Capture the cell that displays the provided text and extract its [x, y] central coordinate. 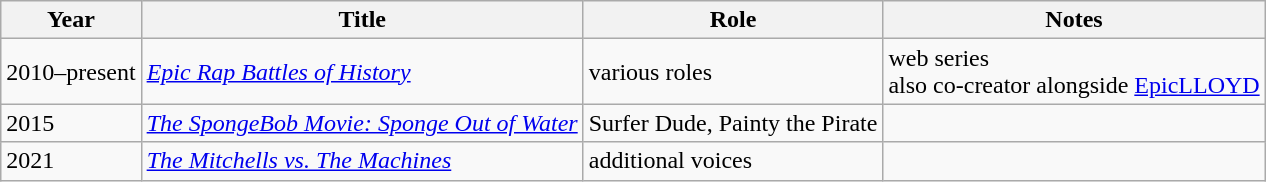
additional voices [733, 161]
2021 [71, 161]
Role [733, 20]
Year [71, 20]
Notes [1074, 20]
Epic Rap Battles of History [362, 72]
Surfer Dude, Painty the Pirate [733, 123]
Title [362, 20]
web seriesalso co-creator alongside EpicLLOYD [1074, 72]
2010–present [71, 72]
2015 [71, 123]
various roles [733, 72]
The SpongeBob Movie: Sponge Out of Water [362, 123]
The Mitchells vs. The Machines [362, 161]
